Determine the (X, Y) coordinate at the center of the cell enclosing the given text.  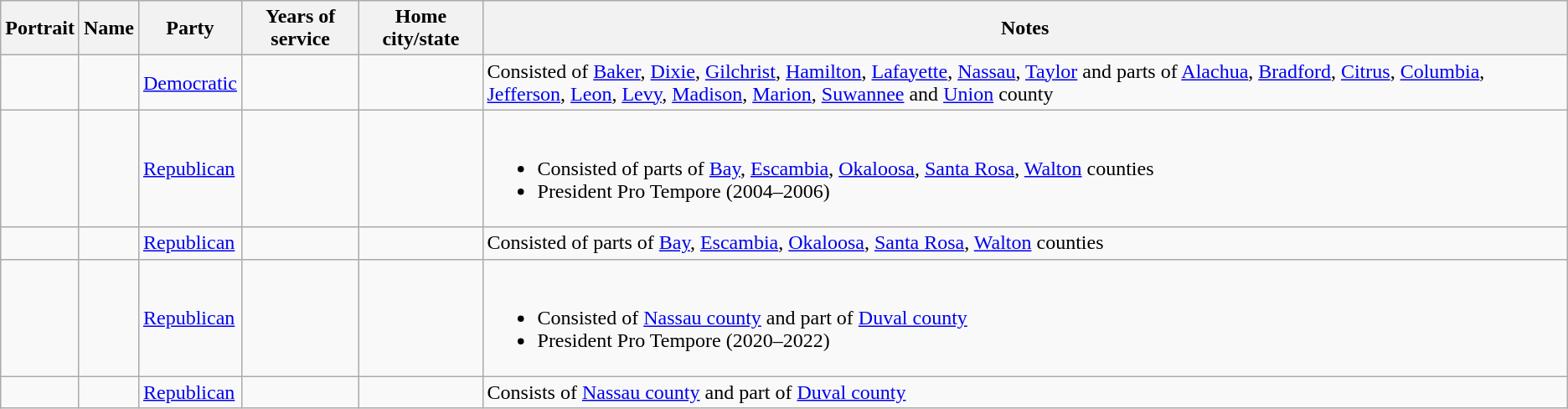
Consisted of parts of Bay, Escambia, Okaloosa, Santa Rosa, Walton counties (1025, 243)
Consists of Nassau county and part of Duval county (1025, 392)
Consisted of parts of Bay, Escambia, Okaloosa, Santa Rosa, Walton countiesPresident Pro Tempore (2004–2006) (1025, 168)
Party (189, 28)
Name (109, 28)
Notes (1025, 28)
Democratic (189, 82)
Years of service (300, 28)
Portrait (40, 28)
Home city/state (420, 28)
Consisted of Nassau county and part of Duval countyPresident Pro Tempore (2020–2022) (1025, 318)
